Identify which cell holds the provided text, then report its (x, y) central coordinate. 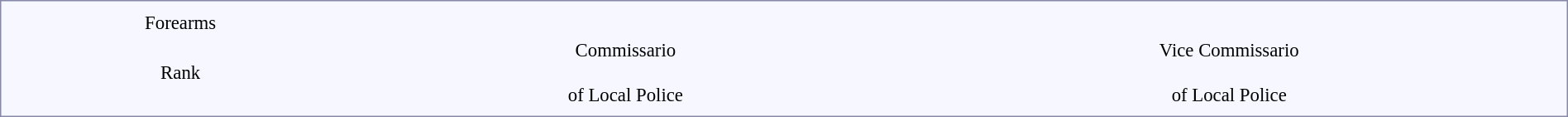
Vice Commissarioof Local Police (1229, 72)
Forearms (180, 22)
Rank (180, 72)
Commissarioof Local Police (625, 72)
